For the text-containing cell, return its midpoint in (x, y) coordinate format. 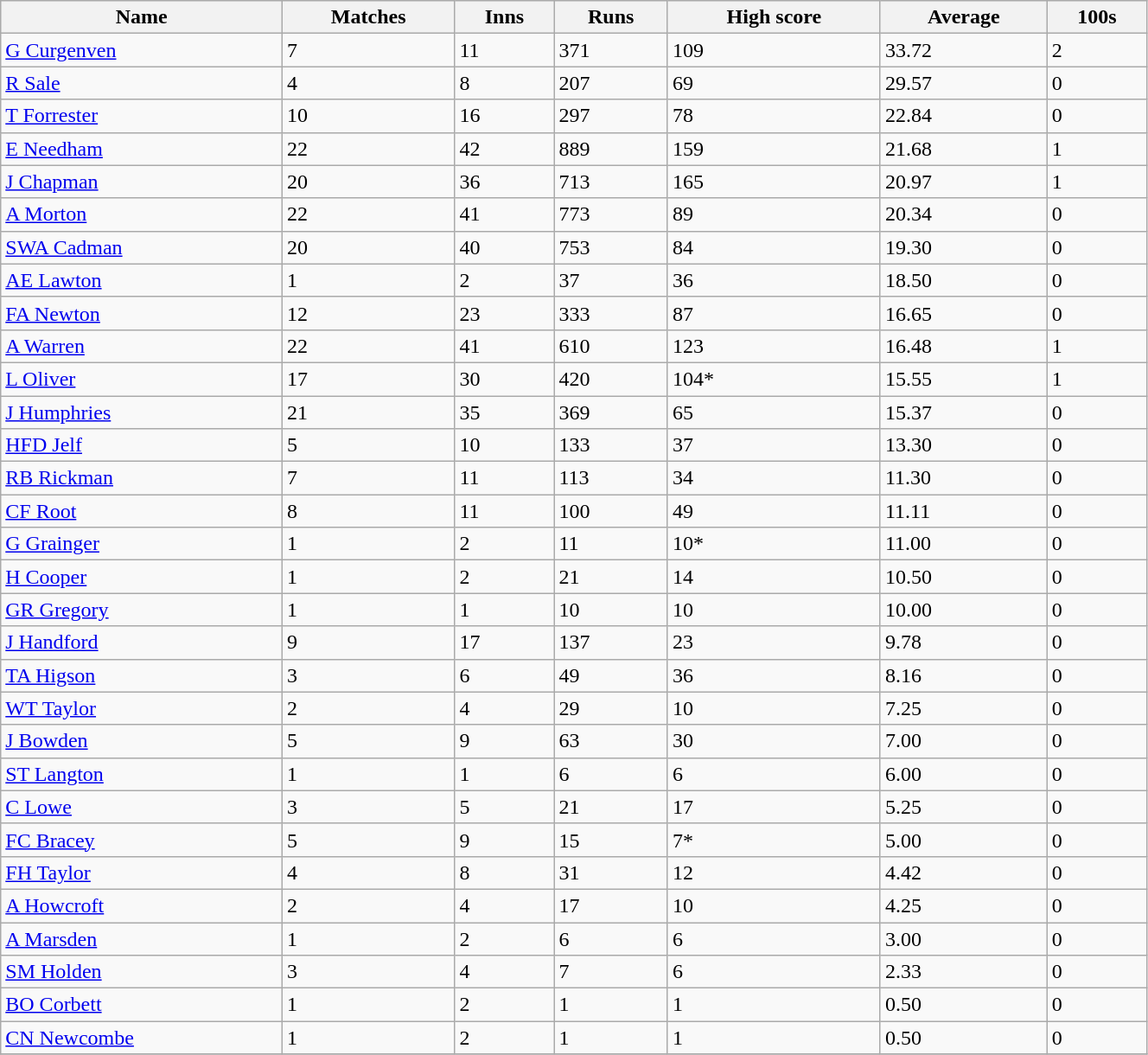
34 (774, 478)
Average (963, 17)
333 (610, 313)
ST Langton (142, 774)
773 (610, 214)
H Cooper (142, 577)
40 (505, 247)
137 (610, 643)
G Curgenven (142, 50)
2.33 (963, 972)
5.25 (963, 807)
84 (774, 247)
10* (774, 544)
123 (774, 346)
AE Lawton (142, 280)
610 (610, 346)
713 (610, 182)
19.30 (963, 247)
159 (774, 149)
207 (610, 83)
7* (774, 840)
FH Taylor (142, 873)
20.34 (963, 214)
7.25 (963, 708)
29.57 (963, 83)
A Warren (142, 346)
369 (610, 412)
4.42 (963, 873)
100s (1096, 17)
29 (610, 708)
31 (610, 873)
133 (610, 445)
C Lowe (142, 807)
21.68 (963, 149)
9.78 (963, 643)
BO Corbett (142, 1005)
10.50 (963, 577)
Matches (368, 17)
SWA Cadman (142, 247)
109 (774, 50)
63 (610, 741)
SM Holden (142, 972)
8.16 (963, 675)
22.84 (963, 116)
7.00 (963, 741)
WT Taylor (142, 708)
4.25 (963, 905)
753 (610, 247)
13.30 (963, 445)
RB Rickman (142, 478)
J Bowden (142, 741)
10.00 (963, 610)
113 (610, 478)
16.48 (963, 346)
889 (610, 149)
15.55 (963, 379)
T Forrester (142, 116)
20.97 (963, 182)
16.65 (963, 313)
15 (610, 840)
87 (774, 313)
GR Gregory (142, 610)
A Morton (142, 214)
Name (142, 17)
R Sale (142, 83)
18.50 (963, 280)
371 (610, 50)
A Howcroft (142, 905)
E Needham (142, 149)
11.30 (963, 478)
J Handford (142, 643)
FC Bracey (142, 840)
35 (505, 412)
65 (774, 412)
89 (774, 214)
11.11 (963, 511)
J Humphries (142, 412)
High score (774, 17)
TA Higson (142, 675)
CN Newcombe (142, 1038)
69 (774, 83)
15.37 (963, 412)
6.00 (963, 774)
420 (610, 379)
Inns (505, 17)
CF Root (142, 511)
3.00 (963, 938)
A Marsden (142, 938)
165 (774, 182)
104* (774, 379)
5.00 (963, 840)
HFD Jelf (142, 445)
16 (505, 116)
G Grainger (142, 544)
J Chapman (142, 182)
297 (610, 116)
42 (505, 149)
Runs (610, 17)
78 (774, 116)
L Oliver (142, 379)
14 (774, 577)
100 (610, 511)
11.00 (963, 544)
33.72 (963, 50)
FA Newton (142, 313)
